Provide the [X, Y] coordinate of the cell's center where the given text is located.  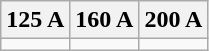
200 A [174, 20]
125 A [36, 20]
160 A [104, 20]
